Identify which cell holds the provided text, then report its (X, Y) central coordinate. 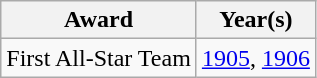
1905, 1906 (256, 58)
Year(s) (256, 20)
Award (99, 20)
First All-Star Team (99, 58)
